For the text-containing cell, return its midpoint in [x, y] coordinate format. 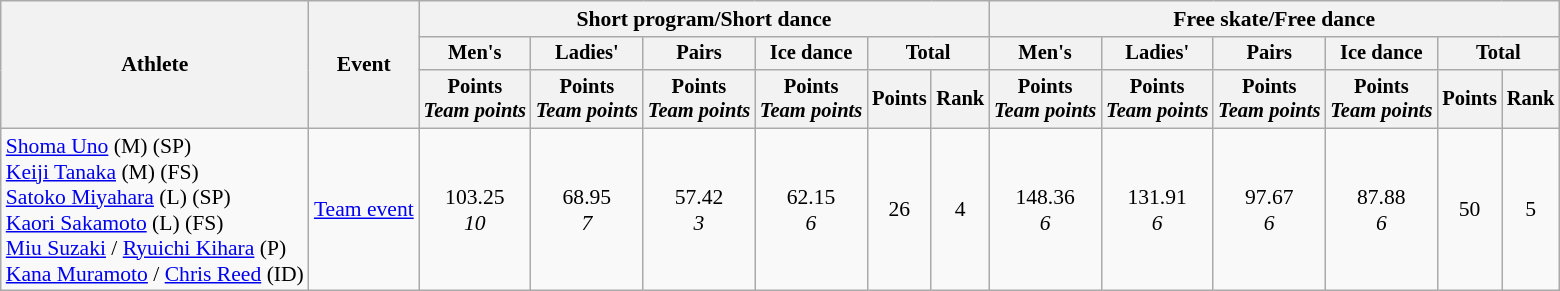
87.886 [1381, 210]
5 [1531, 210]
26 [899, 210]
62.156 [811, 210]
97.676 [1269, 210]
57.423 [699, 210]
4 [960, 210]
131.916 [1157, 210]
Athlete [155, 64]
50 [1469, 210]
Short program/Short dance [704, 19]
Team event [364, 210]
Event [364, 64]
68.957 [587, 210]
103.2510 [475, 210]
Shoma Uno (M) (SP)Keiji Tanaka (M) (FS)Satoko Miyahara (L) (SP)Kaori Sakamoto (L) (FS)Miu Suzaki / Ryuichi Kihara (P)Kana Muramoto / Chris Reed (ID) [155, 210]
148.366 [1045, 210]
Free skate/Free dance [1274, 19]
